Capture the cell that displays the provided text and extract its (x, y) central coordinate. 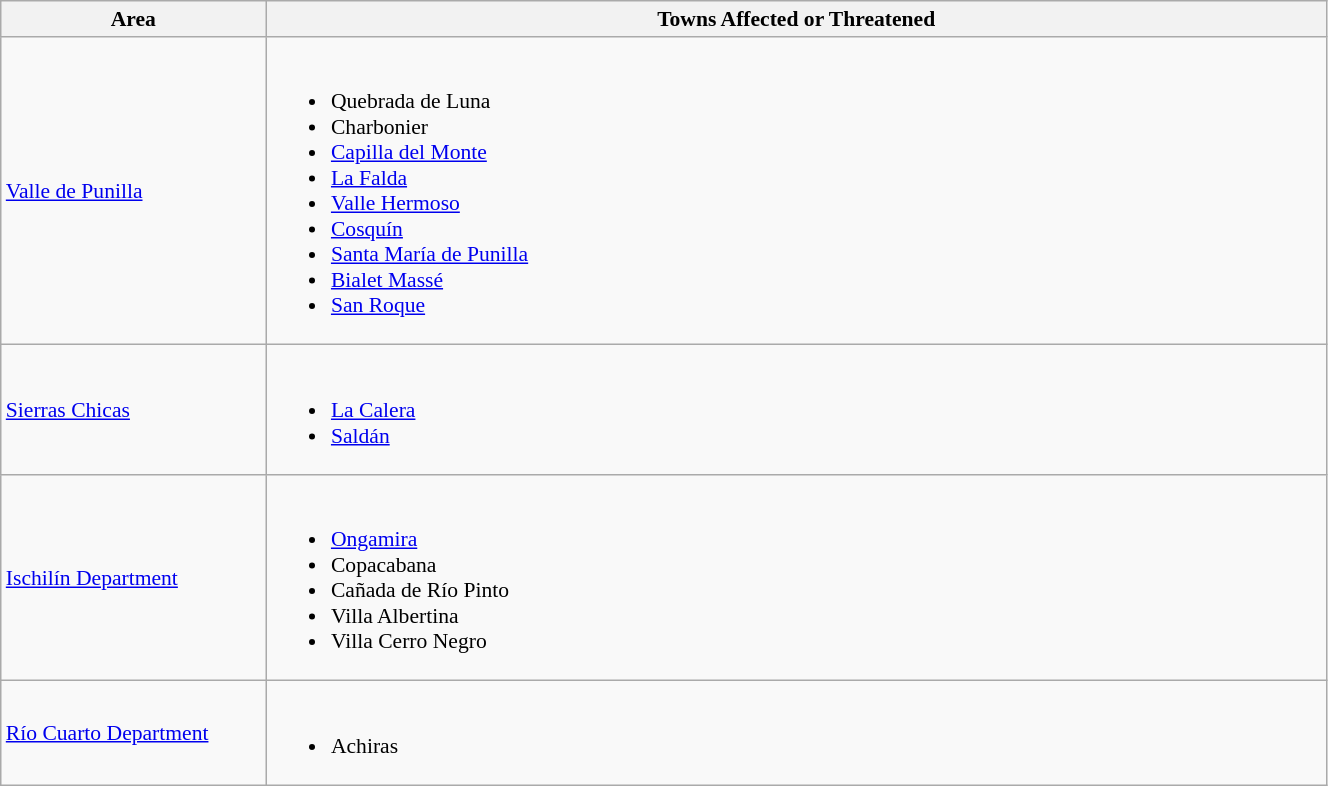
Towns Affected or Threatened (796, 19)
Achiras (796, 733)
Valle de Punilla (134, 191)
Area (134, 19)
Quebrada de LunaCharbonierCapilla del MonteLa FaldaValle HermosoCosquínSanta María de PunillaBialet MasséSan Roque (796, 191)
Río Cuarto Department (134, 733)
OngamiraCopacabanaCañada de Río PintoVilla AlbertinaVilla Cerro Negro (796, 578)
Ischilín Department (134, 578)
Sierras Chicas (134, 410)
La CaleraSaldán (796, 410)
